Provide the (x, y) coordinate of the cell's center where the given text is located.  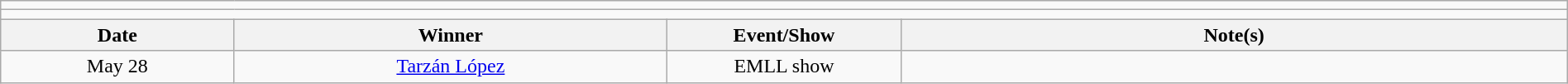
EMLL show (784, 67)
Date (117, 35)
Winner (451, 35)
Note(s) (1234, 35)
Event/Show (784, 35)
May 28 (117, 67)
Tarzán López (451, 67)
